Return the (X, Y) coordinate for the center point of the cell that contains the specified text.  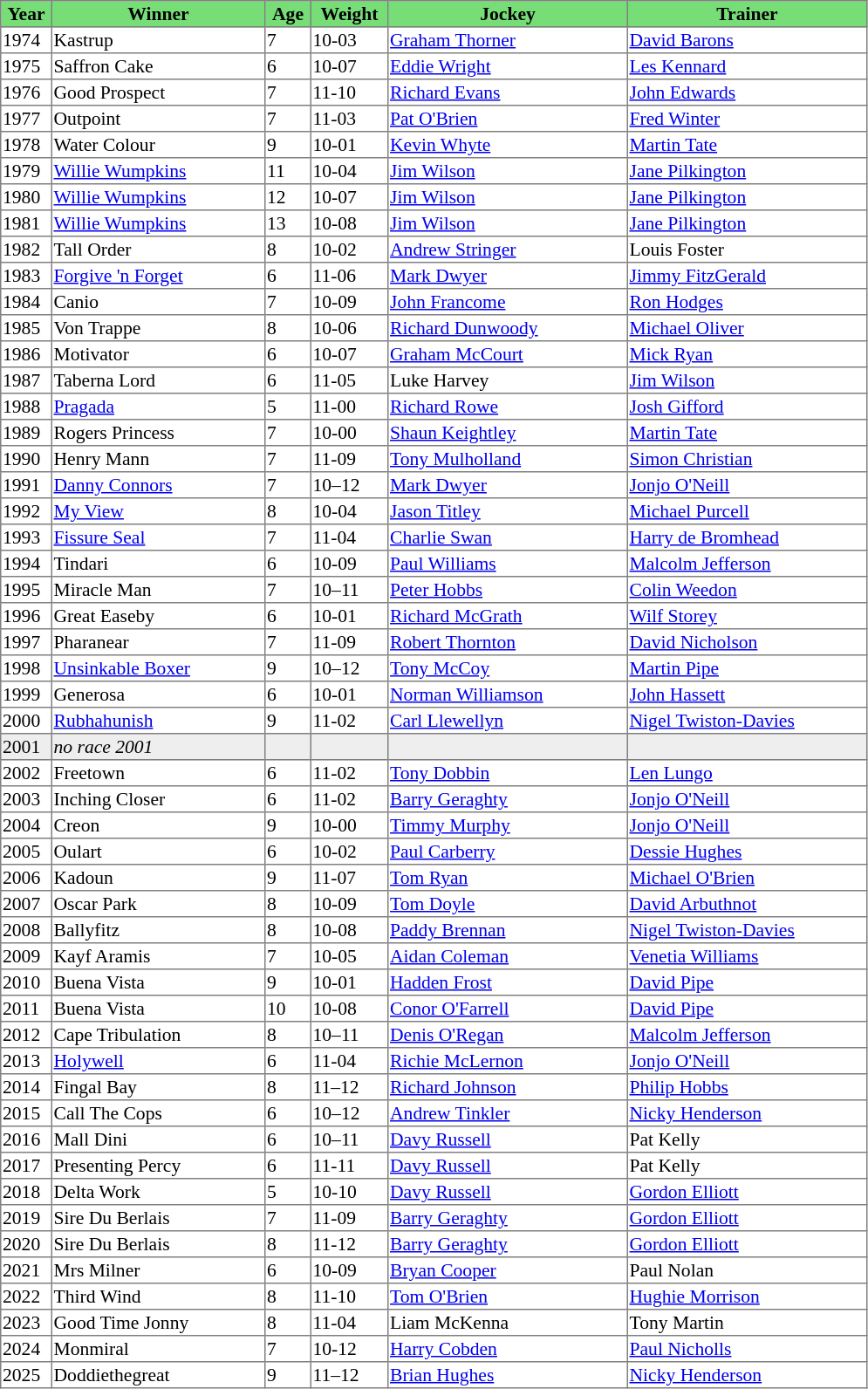
Rubhahunish (158, 721)
Cape Tribulation (158, 1035)
Jimmy FitzGerald (747, 276)
Kadoun (158, 878)
Philip Hobbs (747, 1087)
Von Trappe (158, 328)
1995 (26, 590)
Age (288, 14)
Richard Dunwoody (508, 328)
no race 2001 (158, 747)
Graham McCourt (508, 354)
11-03 (349, 119)
Len Lungo (747, 773)
Oulart (158, 852)
Mall Dini (158, 1139)
2003 (26, 799)
Conor O'Farrell (508, 1009)
Unsinkable Boxer (158, 668)
2006 (26, 878)
Simon Christian (747, 459)
Generosa (158, 694)
Tony Mulholland (508, 459)
10-12 (349, 1349)
Tom Doyle (508, 904)
1997 (26, 642)
2010 (26, 982)
Pharanear (158, 642)
Timmy Murphy (508, 825)
1996 (26, 616)
Outpoint (158, 119)
Water Colour (158, 145)
Graham Thorner (508, 40)
Brian Hughes (508, 1375)
Tony Dobbin (508, 773)
2015 (26, 1113)
Ballyfitz (158, 930)
1999 (26, 694)
John Edwards (747, 92)
Danny Connors (158, 485)
1985 (26, 328)
1980 (26, 197)
Luke Harvey (508, 380)
Fred Winter (747, 119)
Motivator (158, 354)
Hughie Morrison (747, 1297)
Richard Johnson (508, 1087)
1978 (26, 145)
Martin Pipe (747, 668)
David Barons (747, 40)
Paul Williams (508, 564)
2018 (26, 1192)
Holywell (158, 1061)
Good Time Jonny (158, 1323)
1989 (26, 433)
2007 (26, 904)
Fissure Seal (158, 537)
11-00 (349, 407)
Wilf Storey (747, 616)
David Nicholson (747, 642)
1983 (26, 276)
2005 (26, 852)
Third Wind (158, 1297)
1990 (26, 459)
11-11 (349, 1166)
Henry Mann (158, 459)
Norman Williamson (508, 694)
Taberna Lord (158, 380)
Doddiethegreat (158, 1375)
10-10 (349, 1192)
1981 (26, 223)
2016 (26, 1139)
John Francome (508, 302)
Forgive 'n Forget (158, 276)
Harry Cobden (508, 1349)
1984 (26, 302)
Michael O'Brien (747, 878)
Venetia Williams (747, 956)
1976 (26, 92)
Richard Rowe (508, 407)
1977 (26, 119)
13 (288, 223)
Bryan Cooper (508, 1270)
Liam McKenna (508, 1323)
2000 (26, 721)
Winner (158, 14)
John Hassett (747, 694)
1974 (26, 40)
2013 (26, 1061)
10-05 (349, 956)
2011 (26, 1009)
Rogers Princess (158, 433)
2023 (26, 1323)
12 (288, 197)
My View (158, 511)
1982 (26, 250)
2019 (26, 1218)
Paul Nolan (747, 1270)
Miracle Man (158, 590)
2004 (26, 825)
Tony Martin (747, 1323)
Paul Carberry (508, 852)
Andrew Tinkler (508, 1113)
Canio (158, 302)
Michael Purcell (747, 511)
Josh Gifford (747, 407)
11 (288, 171)
1975 (26, 66)
1994 (26, 564)
Peter Hobbs (508, 590)
Oscar Park (158, 904)
2014 (26, 1087)
Harry de Bromhead (747, 537)
10-03 (349, 40)
Tindari (158, 564)
Carl Llewellyn (508, 721)
Shaun Keightley (508, 433)
Tall Order (158, 250)
Robert Thornton (508, 642)
1988 (26, 407)
Pat O'Brien (508, 119)
Call The Cops (158, 1113)
2001 (26, 747)
Good Prospect (158, 92)
Pragada (158, 407)
Kayf Aramis (158, 956)
Kastrup (158, 40)
Eddie Wright (508, 66)
Richard McGrath (508, 616)
1992 (26, 511)
2022 (26, 1297)
Paddy Brennan (508, 930)
Year (26, 14)
2017 (26, 1166)
2020 (26, 1244)
1991 (26, 485)
Richie McLernon (508, 1061)
Tom O'Brien (508, 1297)
Delta Work (158, 1192)
11-07 (349, 878)
10 (288, 1009)
Denis O'Regan (508, 1035)
Hadden Frost (508, 982)
Jockey (508, 14)
Ron Hodges (747, 302)
Paul Nicholls (747, 1349)
2012 (26, 1035)
1987 (26, 380)
Great Easeby (158, 616)
11-06 (349, 276)
Saffron Cake (158, 66)
Aidan Coleman (508, 956)
1986 (26, 354)
Mick Ryan (747, 354)
11-05 (349, 380)
Creon (158, 825)
Fingal Bay (158, 1087)
Richard Evans (508, 92)
Andrew Stringer (508, 250)
Freetown (158, 773)
2008 (26, 930)
Weight (349, 14)
11-12 (349, 1244)
2025 (26, 1375)
Louis Foster (747, 250)
1993 (26, 537)
2024 (26, 1349)
Colin Weedon (747, 590)
1998 (26, 668)
Jason Titley (508, 511)
Tom Ryan (508, 878)
Trainer (747, 14)
Kevin Whyte (508, 145)
Dessie Hughes (747, 852)
Presenting Percy (158, 1166)
Monmiral (158, 1349)
1979 (26, 171)
Mrs Milner (158, 1270)
Tony McCoy (508, 668)
Les Kennard (747, 66)
Charlie Swan (508, 537)
2002 (26, 773)
2021 (26, 1270)
Michael Oliver (747, 328)
2009 (26, 956)
10-06 (349, 328)
David Arbuthnot (747, 904)
Inching Closer (158, 799)
